Pinpoint the cell where the given text exists, returning its [x, y] midpoint coordinate. 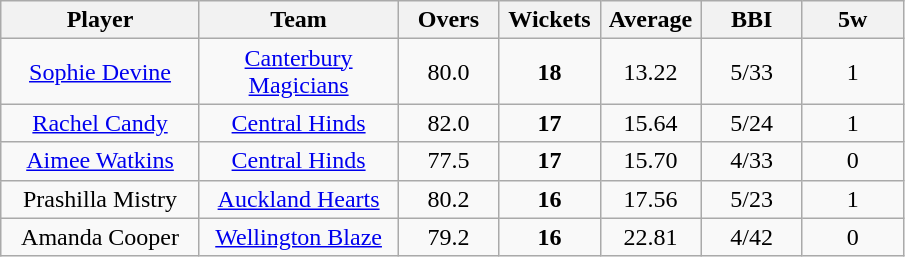
Canterbury Magicians [298, 72]
5/24 [752, 123]
Wickets [550, 20]
Player [100, 20]
80.2 [448, 199]
82.0 [448, 123]
22.81 [650, 237]
79.2 [448, 237]
15.70 [650, 161]
4/42 [752, 237]
Team [298, 20]
Sophie Devine [100, 72]
80.0 [448, 72]
5/33 [752, 72]
Wellington Blaze [298, 237]
Rachel Candy [100, 123]
Auckland Hearts [298, 199]
5/23 [752, 199]
17.56 [650, 199]
77.5 [448, 161]
Aimee Watkins [100, 161]
Average [650, 20]
15.64 [650, 123]
4/33 [752, 161]
13.22 [650, 72]
Amanda Cooper [100, 237]
5w [852, 20]
Prashilla Mistry [100, 199]
18 [550, 72]
BBI [752, 20]
Overs [448, 20]
